Return the [X, Y] coordinate for the center point of the cell that contains the specified text.  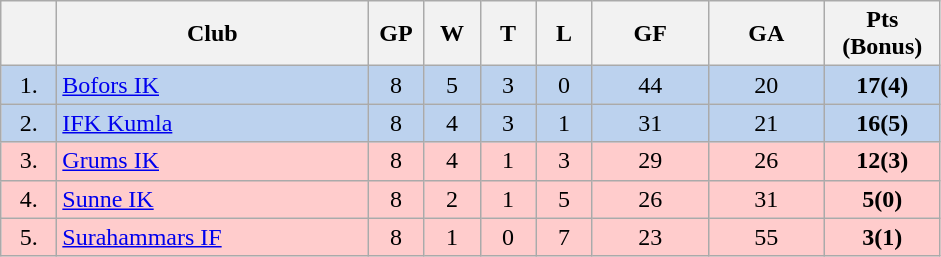
W [452, 34]
Bofors IK [212, 85]
29 [650, 161]
Club [212, 34]
GA [766, 34]
7 [564, 237]
44 [650, 85]
1. [29, 85]
L [564, 34]
T [508, 34]
5. [29, 237]
GP [396, 34]
55 [766, 237]
20 [766, 85]
4. [29, 199]
Grums IK [212, 161]
12(3) [882, 161]
2. [29, 123]
2 [452, 199]
23 [650, 237]
21 [766, 123]
Sunne IK [212, 199]
5(0) [882, 199]
Surahammars IF [212, 237]
3. [29, 161]
GF [650, 34]
16(5) [882, 123]
3(1) [882, 237]
IFK Kumla [212, 123]
Pts (Bonus) [882, 34]
17(4) [882, 85]
